Capture the cell that displays the provided text and extract its (X, Y) central coordinate. 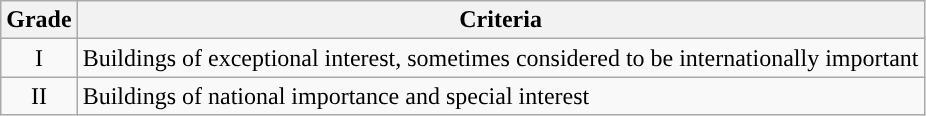
I (39, 58)
Grade (39, 20)
II (39, 96)
Criteria (500, 20)
Buildings of national importance and special interest (500, 96)
Buildings of exceptional interest, sometimes considered to be internationally important (500, 58)
